Identify which cell holds the provided text, then report its (x, y) central coordinate. 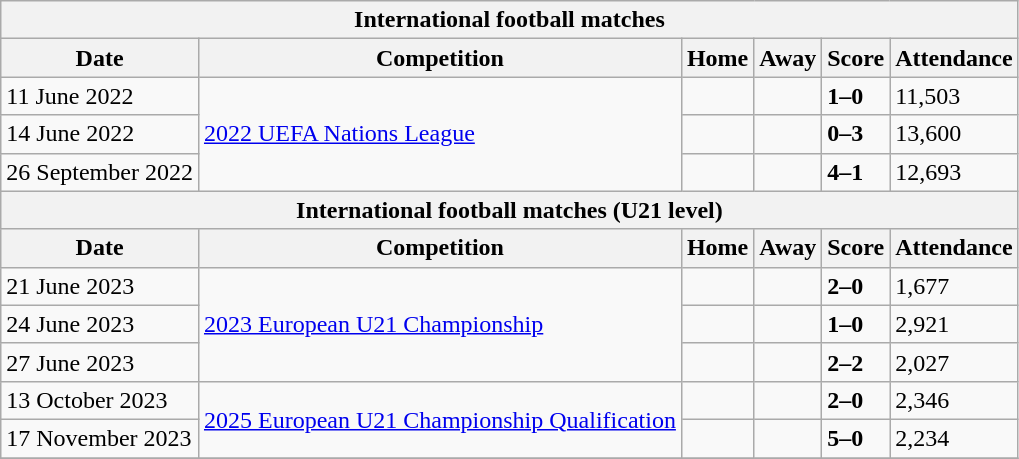
2,346 (954, 400)
2,027 (954, 362)
26 September 2022 (100, 172)
24 June 2023 (100, 324)
2023 European U21 Championship (440, 324)
11 June 2022 (100, 96)
2,921 (954, 324)
13 October 2023 (100, 400)
4–1 (856, 172)
1,677 (954, 286)
12,693 (954, 172)
27 June 2023 (100, 362)
13,600 (954, 134)
14 June 2022 (100, 134)
2025 European U21 Championship Qualification (440, 419)
International football matches (510, 20)
5–0 (856, 438)
International football matches (U21 level) (510, 210)
2022 UEFA Nations League (440, 134)
2–2 (856, 362)
17 November 2023 (100, 438)
0–3 (856, 134)
2,234 (954, 438)
11,503 (954, 96)
21 June 2023 (100, 286)
